Output the [X, Y] coordinate of the center of the cell containing the given text.  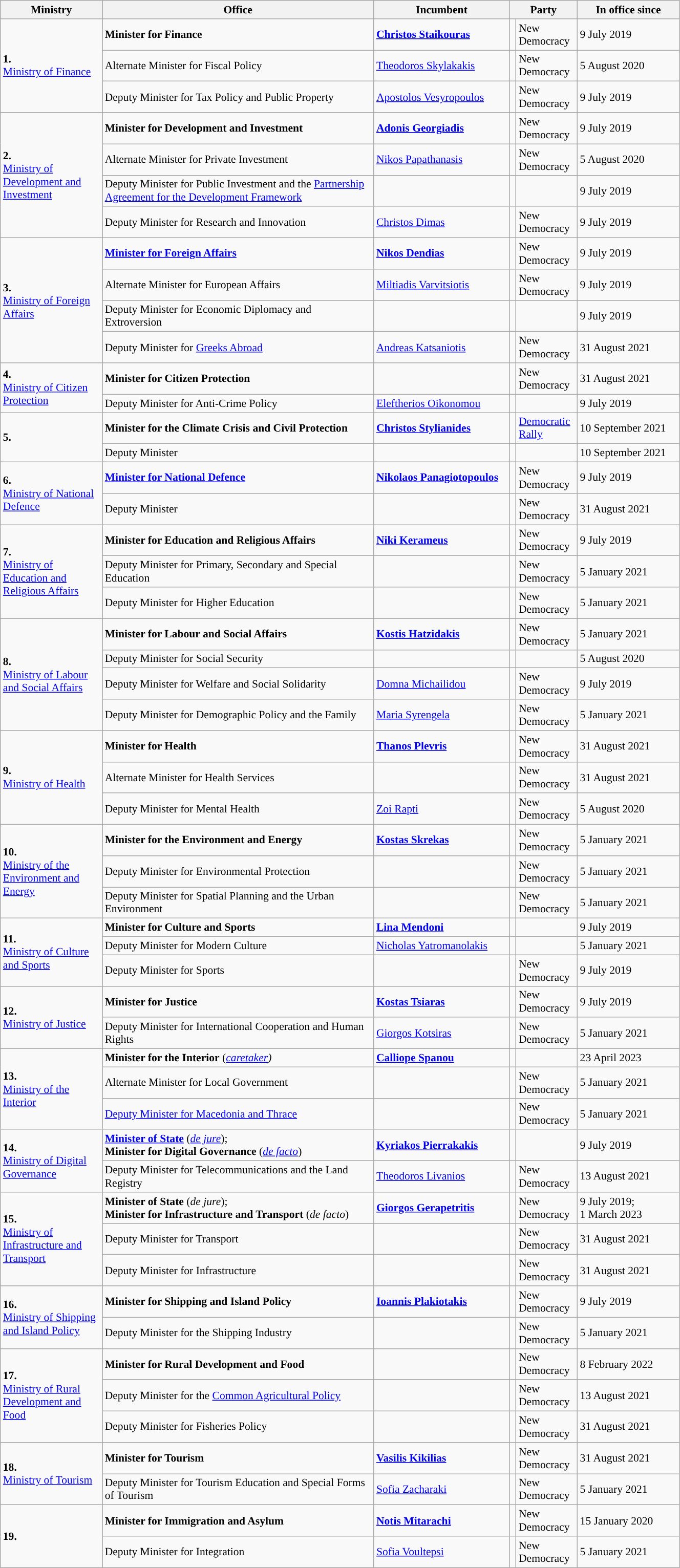
Miltiadis Varvitsiotis [441, 285]
Minister for Shipping and Island Policy [238, 1301]
Niki Kerameus [441, 541]
19. [51, 1536]
In office since [629, 10]
Deputy Minister for Mental Health [238, 809]
Minister for Tourism [238, 1458]
Deputy Minister for Environmental Protection [238, 871]
Democratic Rally [547, 428]
Deputy Minister for International Cooperation and Human Rights [238, 1033]
13.Ministry of the Interior [51, 1089]
Giorgos Gerapetritis [441, 1208]
6.Ministry of National Defence [51, 493]
Kostas Skrekas [441, 841]
Alternate Minister for Private Investment [238, 160]
8 February 2022 [629, 1364]
Zoi Rapti [441, 809]
Sofia Voultepsi [441, 1552]
Nikos Dendias [441, 254]
Nikolaos Panagiotopoulos [441, 478]
15.Ministry of Infrastructure and Transport [51, 1239]
Christos Dimas [441, 222]
Nicholas Yatromanolakis [441, 946]
Maria Syrengela [441, 715]
Deputy Minister for Integration [238, 1552]
5. [51, 437]
Minister for the Climate Crisis and Civil Protection [238, 428]
Apostolos Vesyropoulos [441, 97]
Eleftherios Oikonomou [441, 403]
Nikos Papathanasis [441, 160]
Minister for Rural Development and Food [238, 1364]
Christos Staikouras [441, 35]
Deputy Minister for Social Security [238, 659]
Adonis Georgiadis [441, 128]
8.Ministry of Labour and Social Affairs [51, 675]
18.Ministry of Tourism [51, 1474]
9 July 2019;1 March 2023 [629, 1208]
Ioannis Plakiotakis [441, 1301]
7.Ministry of Education and Religious Affairs [51, 571]
Minister for the Environment and Energy [238, 841]
Deputy Minister for Infrastructure [238, 1271]
Deputy Minister for Public Investment and the Partnership Agreement for the Development Framework [238, 190]
Calliope Spanou [441, 1058]
12.Ministry of Justice [51, 1017]
Minister for Labour and Social Affairs [238, 634]
15 January 2020 [629, 1520]
Deputy Minister for Economic Diplomacy and Extroversion [238, 316]
Office [238, 10]
Deputy Minister for Telecommunications and the Land Registry [238, 1176]
Deputy Minister for Primary, Secondary and Special Education [238, 571]
Minister for the Interior (caretaker) [238, 1058]
Deputy Minister for Welfare and Social Solidarity [238, 684]
14.Ministry of Digital Governance [51, 1161]
4.Ministry of Citizen Protection [51, 388]
11.Ministry of Culture and Sports [51, 952]
10.Ministry of the Environment and Energy [51, 871]
23 April 2023 [629, 1058]
Theodoros Livanios [441, 1176]
3.Ministry of Foreign Affairs [51, 300]
Giorgos Kotsiras [441, 1033]
Alternate Minister for European Affairs [238, 285]
Thanos Plevris [441, 746]
2.Ministry of Development and Investment [51, 175]
Minister for Finance [238, 35]
Kostas Tsiaras [441, 1001]
Lina Mendoni [441, 928]
Christos Stylianides [441, 428]
Minister for Education and Religious Affairs [238, 541]
Kyriakos Pierrakakis [441, 1146]
Kostis Hatzidakis [441, 634]
Deputy Minister for Fisheries Policy [238, 1427]
16.Ministry of Shipping and Island Policy [51, 1317]
1.Ministry of Finance [51, 66]
Minister of State (de jure);Minister for Infrastructure and Transport (de facto) [238, 1208]
Incumbent [441, 10]
Minister for National Defence [238, 478]
Minister for Justice [238, 1001]
Minister for Health [238, 746]
Deputy Minister for Spatial Planning and the Urban Environment [238, 903]
17.Ministry of Rural Development and Food [51, 1395]
Domna Michailidou [441, 684]
Sofia Zacharaki [441, 1490]
Minister for Foreign Affairs [238, 254]
Deputy Minister for the Shipping Industry [238, 1333]
Vasilis Kikilias [441, 1458]
Theodoros Skylakakis [441, 66]
Minister of State (de jure);Minister for Digital Governance (de facto) [238, 1146]
Deputy Minister for Demographic Policy and the Family [238, 715]
Minister for Immigration and Asylum [238, 1520]
Deputy Minister for Tax Policy and Public Property [238, 97]
Party [544, 10]
Minister for Culture and Sports [238, 928]
Andreas Katsaniotis [441, 347]
Deputy Minister for Tourism Education and Special Forms of Tourism [238, 1490]
Alternate Minister for Fiscal Policy [238, 66]
Deputy Minister for Research and Innovation [238, 222]
Deputy Minister for Higher Education [238, 603]
Ministry [51, 10]
Minister for Citizen Protection [238, 379]
9.Ministry of Health [51, 777]
Deputy Minister for the Common Agricultural Policy [238, 1395]
Alternate Minister for Health Services [238, 777]
Deputy Minister for Sports [238, 971]
Deputy Minister for Transport [238, 1239]
Alternate Minister for Local Government [238, 1082]
Deputy Minister for Anti-Crime Policy [238, 403]
Minister for Development and Investment [238, 128]
Notis Mitarachi [441, 1520]
Deputy Minister for Greeks Abroad [238, 347]
Deputy Minister for Modern Culture [238, 946]
Deputy Minister for Macedonia and Thrace [238, 1114]
